Provide the (X, Y) coordinate of the cell's center where the given text is located.  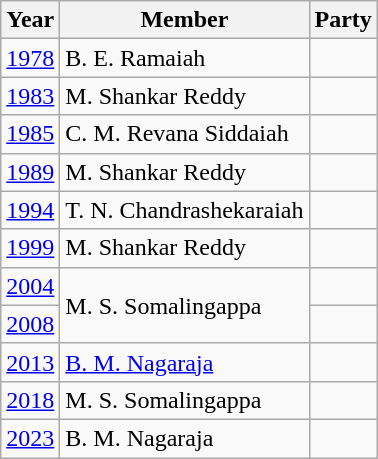
T. N. Chandrashekaraiah (184, 210)
B. E. Ramaiah (184, 58)
1983 (30, 96)
1994 (30, 210)
1978 (30, 58)
Year (30, 20)
2013 (30, 362)
2023 (30, 438)
1985 (30, 134)
C. M. Revana Siddaiah (184, 134)
1999 (30, 248)
2008 (30, 324)
2004 (30, 286)
Party (343, 20)
2018 (30, 400)
Member (184, 20)
1989 (30, 172)
